Search for the cell housing the specified text and yield its [X, Y] center coordinate. 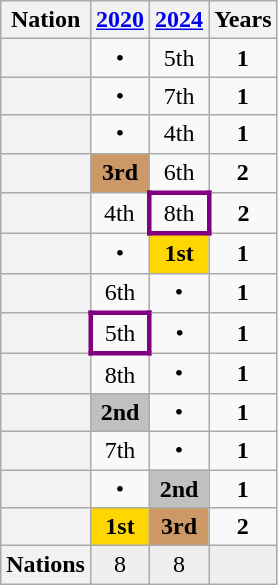
2024 [180, 20]
2020 [120, 20]
Nations [46, 565]
Years [243, 20]
Nation [46, 20]
